Output the (X, Y) coordinate of the center of the cell containing the given text.  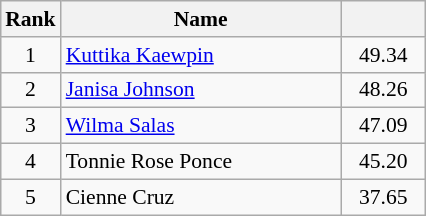
47.09 (384, 126)
37.65 (384, 197)
Wilma Salas (201, 126)
1 (30, 54)
45.20 (384, 161)
4 (30, 161)
2 (30, 90)
Name (201, 19)
48.26 (384, 90)
49.34 (384, 54)
5 (30, 197)
Janisa Johnson (201, 90)
3 (30, 126)
Tonnie Rose Ponce (201, 161)
Kuttika Kaewpin (201, 54)
Cienne Cruz (201, 197)
Rank (30, 19)
